Extract the [x, y] coordinate from the center of the cell holding the provided text.  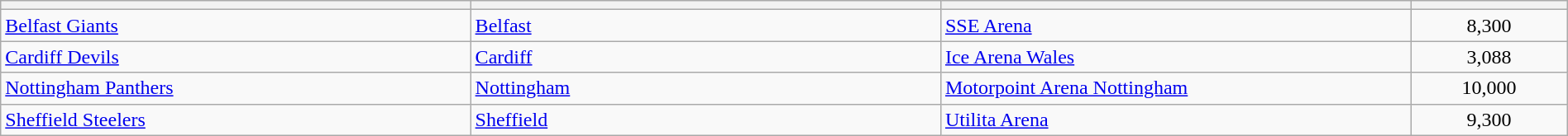
Motorpoint Arena Nottingham [1175, 88]
Sheffield [705, 120]
3,088 [1489, 57]
Cardiff [705, 57]
Ice Arena Wales [1175, 57]
10,000 [1489, 88]
Sheffield Steelers [236, 120]
Nottingham [705, 88]
Cardiff Devils [236, 57]
Nottingham Panthers [236, 88]
SSE Arena [1175, 26]
Belfast [705, 26]
8,300 [1489, 26]
Belfast Giants [236, 26]
Utilita Arena [1175, 120]
9,300 [1489, 120]
